Scan for the cell matching the given text and deliver its [x, y] coordinate at center. 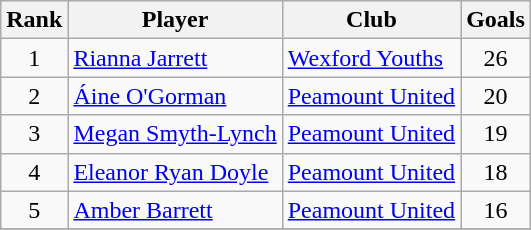
Eleanor Ryan Doyle [175, 172]
20 [496, 96]
16 [496, 210]
1 [34, 58]
19 [496, 134]
Áine O'Gorman [175, 96]
Rank [34, 20]
Player [175, 20]
18 [496, 172]
4 [34, 172]
Wexford Youths [371, 58]
Rianna Jarrett [175, 58]
5 [34, 210]
Megan Smyth-Lynch [175, 134]
Goals [496, 20]
Amber Barrett [175, 210]
Club [371, 20]
3 [34, 134]
26 [496, 58]
2 [34, 96]
